Locate the cell with the specified text and output its [X, Y] center coordinate. 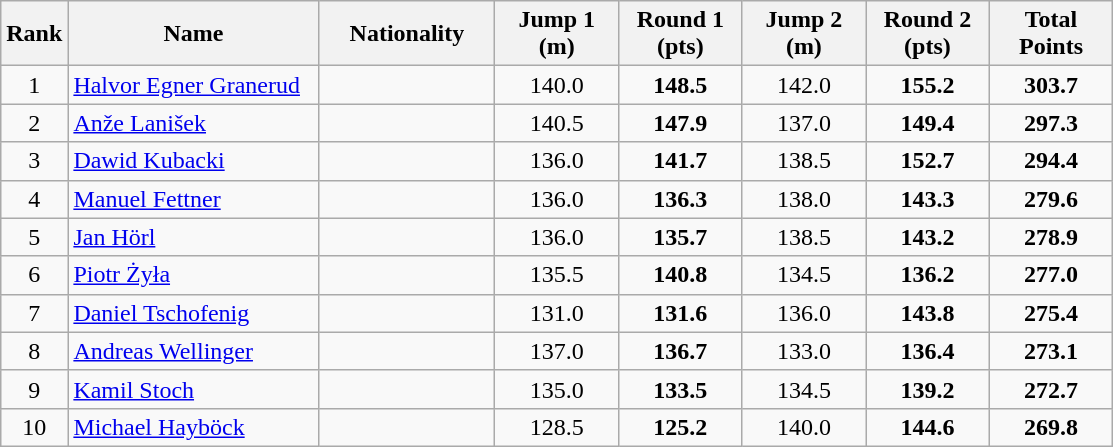
9 [34, 389]
139.2 [928, 389]
135.0 [557, 389]
135.7 [681, 237]
152.7 [928, 161]
Jump 2 (m) [804, 34]
8 [34, 351]
Round 2 (pts) [928, 34]
Michael Hayböck [194, 427]
147.9 [681, 123]
Name [194, 34]
133.5 [681, 389]
136.7 [681, 351]
4 [34, 199]
272.7 [1051, 389]
142.0 [804, 85]
Piotr Żyła [194, 275]
278.9 [1051, 237]
273.1 [1051, 351]
Andreas Wellinger [194, 351]
5 [34, 237]
3 [34, 161]
136.4 [928, 351]
143.2 [928, 237]
131.6 [681, 313]
303.7 [1051, 85]
2 [34, 123]
Anže Lanišek [194, 123]
7 [34, 313]
297.3 [1051, 123]
269.8 [1051, 427]
144.6 [928, 427]
148.5 [681, 85]
275.4 [1051, 313]
155.2 [928, 85]
294.4 [1051, 161]
Jump 1 (m) [557, 34]
133.0 [804, 351]
125.2 [681, 427]
138.0 [804, 199]
Manuel Fettner [194, 199]
6 [34, 275]
277.0 [1051, 275]
10 [34, 427]
1 [34, 85]
136.3 [681, 199]
Nationality [407, 34]
Dawid Kubacki [194, 161]
Jan Hörl [194, 237]
143.3 [928, 199]
140.8 [681, 275]
Rank [34, 34]
Kamil Stoch [194, 389]
140.5 [557, 123]
Halvor Egner Granerud [194, 85]
149.4 [928, 123]
141.7 [681, 161]
136.2 [928, 275]
Total Points [1051, 34]
Daniel Tschofenig [194, 313]
128.5 [557, 427]
131.0 [557, 313]
143.8 [928, 313]
279.6 [1051, 199]
Round 1 (pts) [681, 34]
135.5 [557, 275]
